For the text-containing cell, return its midpoint in (x, y) coordinate format. 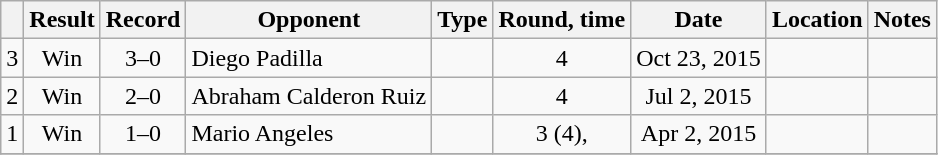
Apr 2, 2015 (699, 134)
3–0 (143, 58)
Date (699, 20)
3 (12, 58)
3 (4), (562, 134)
1–0 (143, 134)
Opponent (309, 20)
1 (12, 134)
Jul 2, 2015 (699, 96)
Abraham Calderon Ruiz (309, 96)
Type (462, 20)
Diego Padilla (309, 58)
Record (143, 20)
2 (12, 96)
2–0 (143, 96)
Round, time (562, 20)
Mario Angeles (309, 134)
Location (817, 20)
Notes (902, 20)
Oct 23, 2015 (699, 58)
Result (62, 20)
